Scan for the cell matching the given text and deliver its (X, Y) coordinate at center. 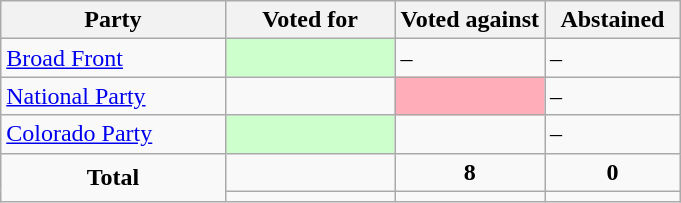
0 (612, 172)
Voted against (470, 20)
Colorado Party (113, 134)
Total (113, 178)
Abstained (612, 20)
8 (470, 172)
Voted for (310, 20)
Broad Front (113, 58)
Party (113, 20)
National Party (113, 96)
